Scan for the cell matching the given text and deliver its (x, y) coordinate at center. 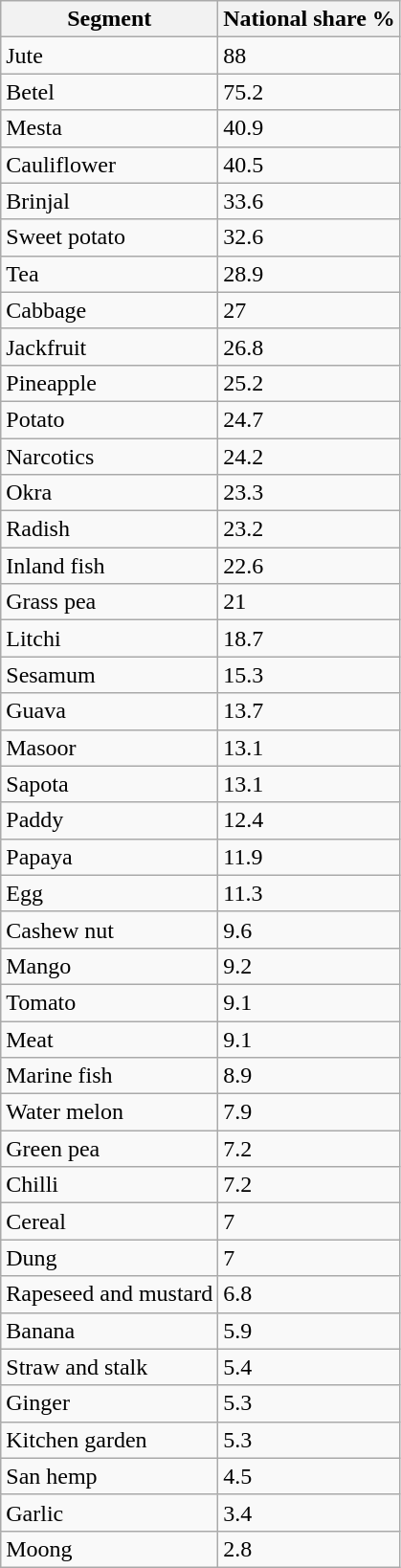
Cauliflower (109, 165)
Green pea (109, 1149)
4.5 (310, 1476)
21 (310, 602)
Jute (109, 56)
Sweet potato (109, 237)
Narcotics (109, 457)
Litchi (109, 638)
Okra (109, 493)
Inland fish (109, 566)
9.2 (310, 966)
5.9 (310, 1331)
3.4 (310, 1512)
26.8 (310, 347)
Pineapple (109, 383)
32.6 (310, 237)
Egg (109, 893)
Dung (109, 1258)
Moong (109, 1549)
Sesamum (109, 675)
Sapota (109, 784)
7.9 (310, 1112)
28.9 (310, 274)
San hemp (109, 1476)
Guava (109, 711)
Segment (109, 19)
Meat (109, 1039)
11.9 (310, 857)
25.2 (310, 383)
Ginger (109, 1403)
15.3 (310, 675)
Cashew nut (109, 930)
Jackfruit (109, 347)
27 (310, 310)
23.3 (310, 493)
33.6 (310, 201)
5.4 (310, 1367)
Mesta (109, 128)
23.2 (310, 529)
Water melon (109, 1112)
Betel (109, 92)
Paddy (109, 820)
Cereal (109, 1221)
88 (310, 56)
Tea (109, 274)
Radish (109, 529)
Straw and stalk (109, 1367)
National share % (310, 19)
75.2 (310, 92)
22.6 (310, 566)
24.7 (310, 419)
Kitchen garden (109, 1440)
24.2 (310, 457)
12.4 (310, 820)
Grass pea (109, 602)
Masoor (109, 748)
13.7 (310, 711)
9.6 (310, 930)
2.8 (310, 1549)
11.3 (310, 893)
Tomato (109, 1002)
6.8 (310, 1294)
8.9 (310, 1076)
Papaya (109, 857)
Garlic (109, 1512)
Banana (109, 1331)
Chilli (109, 1185)
40.5 (310, 165)
18.7 (310, 638)
Mango (109, 966)
Cabbage (109, 310)
Marine fish (109, 1076)
Rapeseed and mustard (109, 1294)
Potato (109, 419)
40.9 (310, 128)
Brinjal (109, 201)
